Determine the (x, y) coordinate at the center of the cell enclosing the given text.  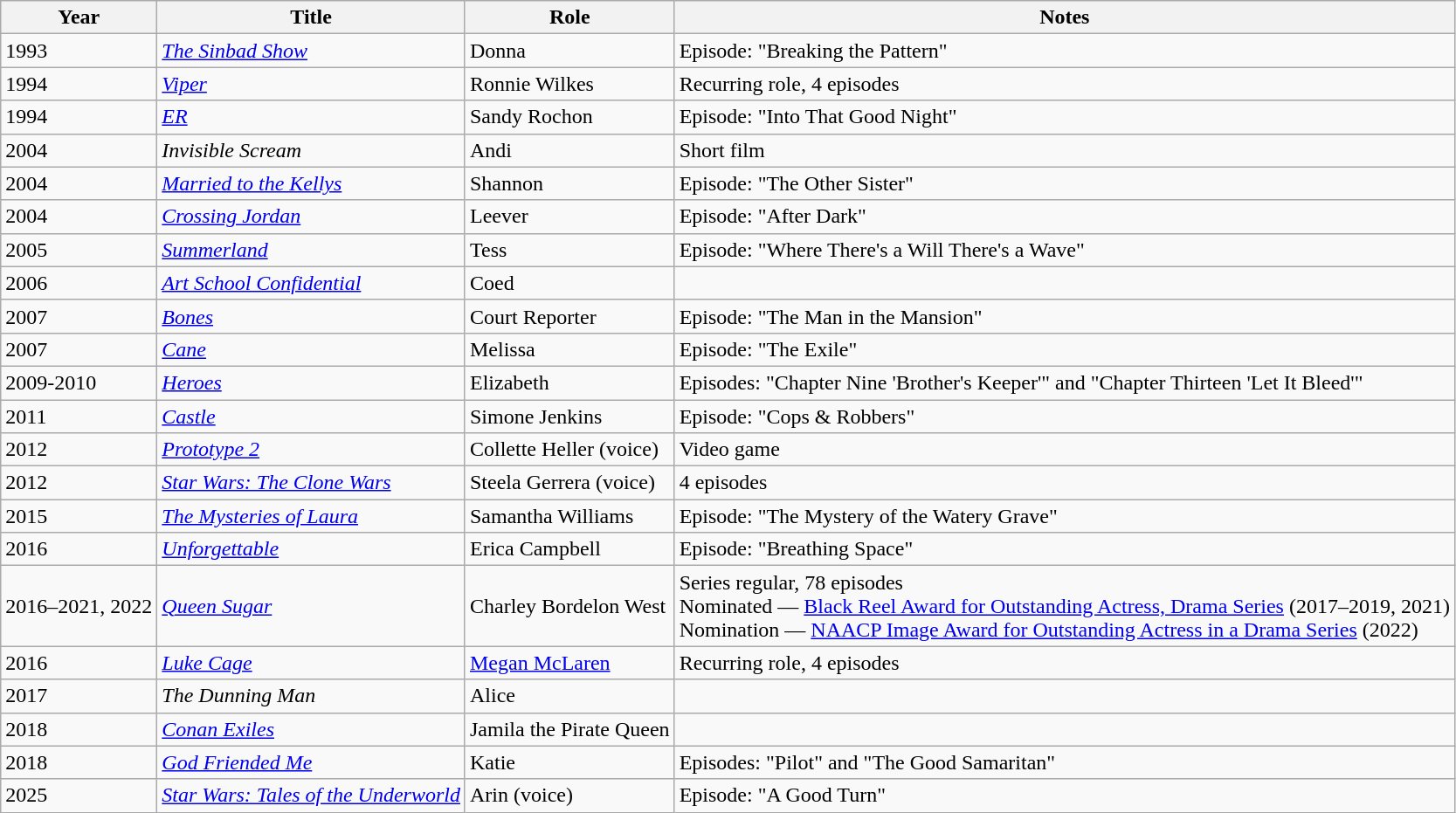
Arin (voice) (569, 796)
Leever (569, 217)
2017 (79, 696)
Episode: "Cops & Robbers" (1064, 417)
Episode: "Where There's a Will There's a Wave" (1064, 250)
Donna (569, 51)
Star Wars: Tales of the Underworld (311, 796)
Cane (311, 349)
Episode: "Breathing Space" (1064, 549)
Collette Heller (voice) (569, 450)
Heroes (311, 382)
Samantha Williams (569, 516)
Unforgettable (311, 549)
Crossing Jordan (311, 217)
Art School Confidential (311, 283)
God Friended Me (311, 762)
Ronnie Wilkes (569, 84)
2016–2021, 2022 (79, 606)
Star Wars: The Clone Wars (311, 483)
Andi (569, 150)
2025 (79, 796)
1993 (79, 51)
Luke Cage (311, 663)
Video game (1064, 450)
Jamila the Pirate Queen (569, 729)
2009-2010 (79, 382)
4 episodes (1064, 483)
Episodes: "Chapter Nine 'Brother's Keeper'" and "Chapter Thirteen 'Let It Bleed'" (1064, 382)
Episode: "Into That Good Night" (1064, 117)
ER (311, 117)
Notes (1064, 17)
Alice (569, 696)
Episode: "A Good Turn" (1064, 796)
Episode: "Breaking the Pattern" (1064, 51)
2015 (79, 516)
Katie (569, 762)
Bones (311, 316)
Steela Gerrera (voice) (569, 483)
Tess (569, 250)
Episodes: "Pilot" and "The Good Samaritan" (1064, 762)
2005 (79, 250)
Coed (569, 283)
Summerland (311, 250)
Viper (311, 84)
Melissa (569, 349)
Simone Jenkins (569, 417)
The Dunning Man (311, 696)
Elizabeth (569, 382)
Sandy Rochon (569, 117)
Castle (311, 417)
Conan Exiles (311, 729)
Charley Bordelon West (569, 606)
Queen Sugar (311, 606)
Episode: "The Man in the Mansion" (1064, 316)
Invisible Scream (311, 150)
Episode: "After Dark" (1064, 217)
Title (311, 17)
2006 (79, 283)
2011 (79, 417)
Role (569, 17)
Episode: "The Exile" (1064, 349)
Married to the Kellys (311, 183)
Megan McLaren (569, 663)
Episode: "The Other Sister" (1064, 183)
Short film (1064, 150)
Prototype 2 (311, 450)
Erica Campbell (569, 549)
Year (79, 17)
The Mysteries of Laura (311, 516)
Court Reporter (569, 316)
The Sinbad Show (311, 51)
Shannon (569, 183)
Episode: "The Mystery of the Watery Grave" (1064, 516)
